For the text-containing cell, return its midpoint in (X, Y) coordinate format. 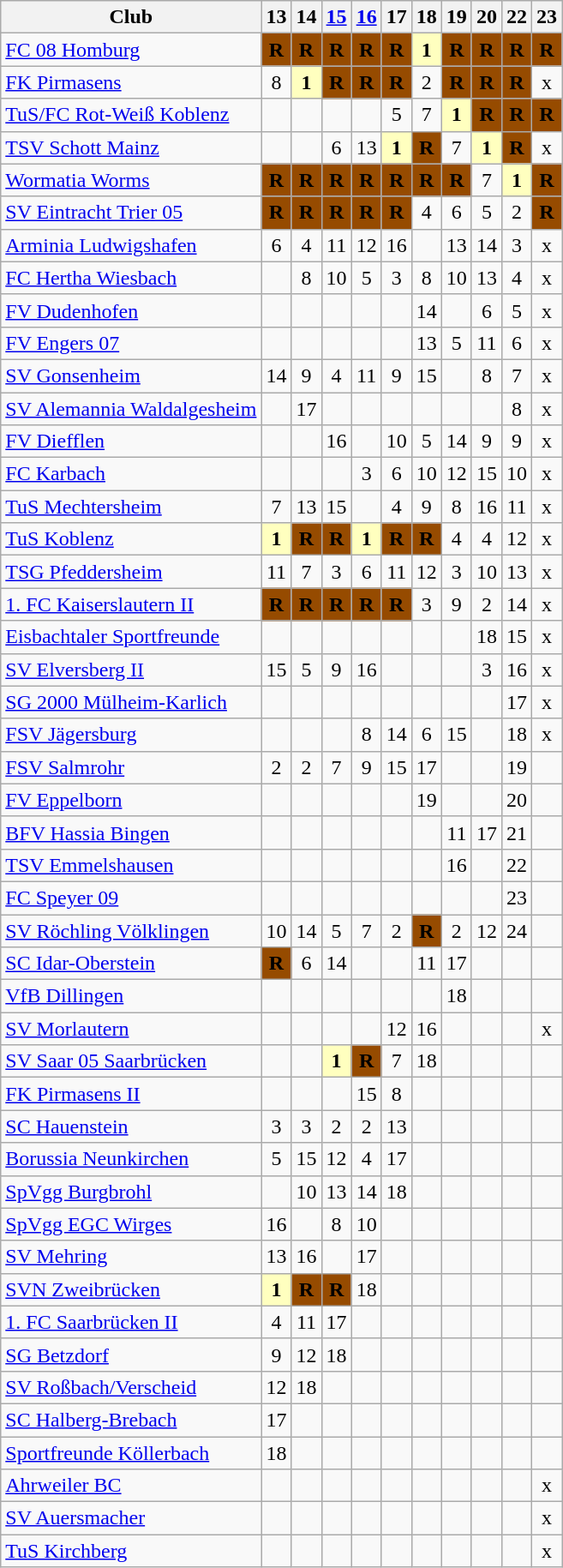
FV Diefflen (131, 442)
TuS/FC Rot-Weiß Koblenz (131, 115)
Club (131, 17)
SV Saar 05 Saarbrücken (131, 1061)
TSV Schott Mainz (131, 147)
Wormatia Worms (131, 180)
FSV Salmrohr (131, 767)
SC Halberg-Brebach (131, 1420)
SpVgg Burgbrohl (131, 1192)
SG Betzdorf (131, 1355)
TuS Kirchberg (131, 1551)
SV Gonsenheim (131, 375)
FK Pirmasens (131, 82)
Ahrweiler BC (131, 1486)
SV Alemannia Waldalgesheim (131, 409)
SV Roßbach/Verscheid (131, 1387)
SG 2000 Mülheim-Karlich (131, 702)
FC Hertha Wiesbach (131, 278)
TSV Emmelshausen (131, 865)
SV Eintracht Trier 05 (131, 213)
FV Engers 07 (131, 343)
Sportfreunde Köllerbach (131, 1453)
1. FC Kaiserslautern II (131, 604)
FC Karbach (131, 474)
SC Idar-Oberstein (131, 964)
SV Auersmacher (131, 1518)
SV Röchling Völklingen (131, 930)
TuS Koblenz (131, 539)
Eisbachtaler Sportfreunde (131, 637)
SV Mehring (131, 1257)
FSV Jägersburg (131, 735)
1. FC Saarbrücken II (131, 1322)
SC Hauenstein (131, 1126)
FC 08 Homburg (131, 50)
TSG Pfeddersheim (131, 572)
SVN Zweibrücken (131, 1289)
21 (516, 832)
VfB Dillingen (131, 996)
SpVgg EGC Wirges (131, 1224)
FV Dudenhofen (131, 310)
FK Pirmasens II (131, 1094)
TuS Mechtersheim (131, 507)
SV Elversberg II (131, 670)
BFV Hassia Bingen (131, 832)
SV Morlautern (131, 1029)
FC Speyer 09 (131, 898)
Borussia Neunkirchen (131, 1159)
24 (516, 930)
FV Eppelborn (131, 800)
Arminia Ludwigshafen (131, 245)
